Determine the (x, y) coordinate at the center of the cell enclosing the given text.  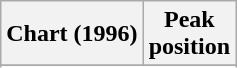
Chart (1996) (72, 34)
Peakposition (189, 34)
